Output the (x, y) coordinate of the center of the cell containing the given text.  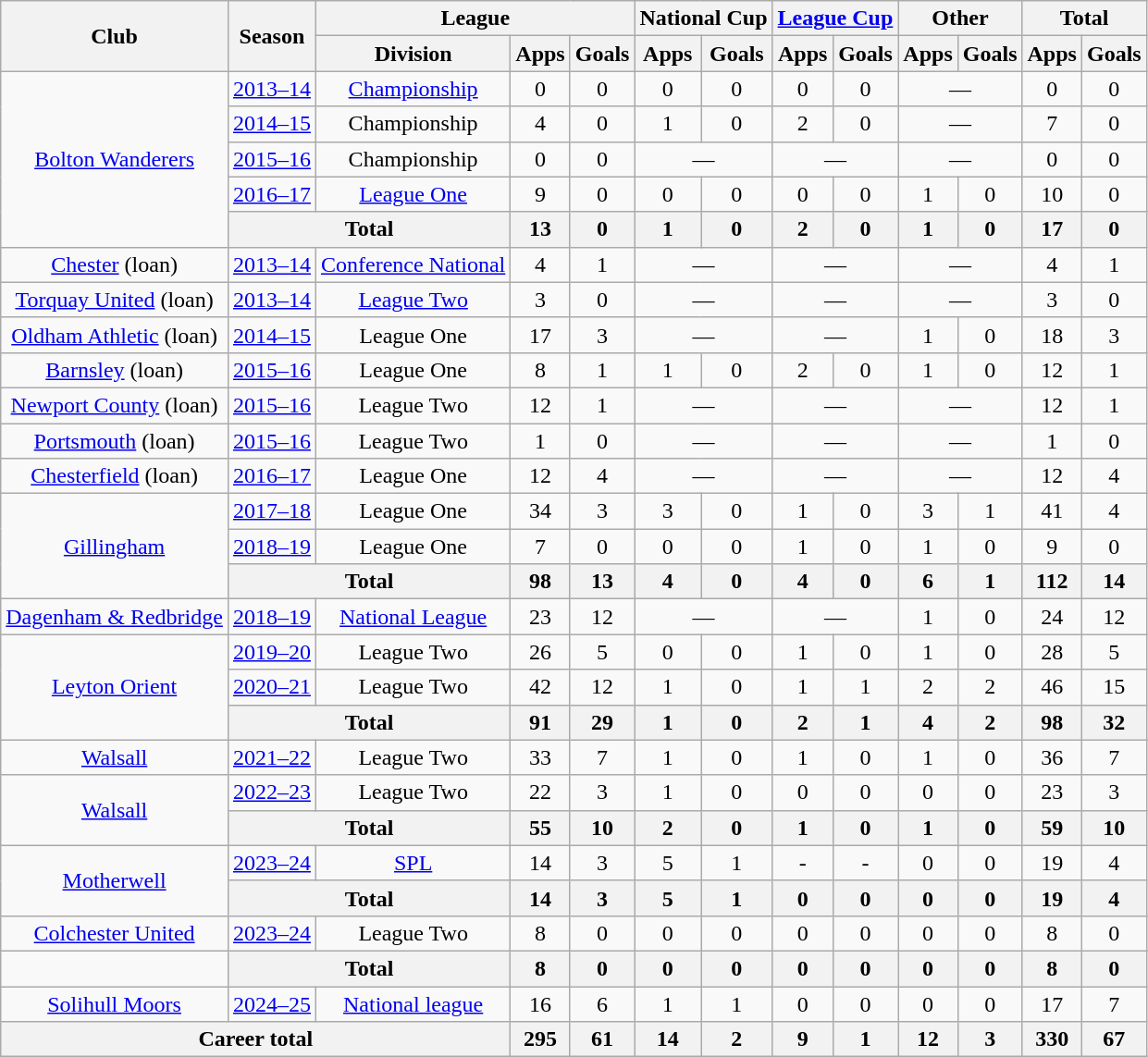
330 (1052, 1039)
2019–20 (272, 652)
61 (602, 1039)
295 (540, 1039)
Portsmouth (loan) (115, 441)
36 (1052, 757)
National Cup (703, 18)
League Cup (835, 18)
Colchester United (115, 933)
Newport County (loan) (115, 405)
Bolton Wanderers (115, 159)
22 (540, 793)
2020–21 (272, 687)
Torquay United (loan) (115, 300)
29 (602, 722)
16 (540, 1003)
Conference National (413, 264)
42 (540, 687)
46 (1052, 687)
Season (272, 36)
59 (1052, 828)
32 (1114, 722)
112 (1052, 582)
2022–23 (272, 793)
26 (540, 652)
National league (413, 1003)
Oldham Athletic (loan) (115, 335)
Chesterfield (loan) (115, 476)
Division (413, 54)
Barnsley (loan) (115, 370)
28 (1052, 652)
18 (1052, 335)
2024–25 (272, 1003)
Motherwell (115, 880)
Dagenham & Redbridge (115, 617)
Gillingham (115, 547)
Other (960, 18)
55 (540, 828)
Club (115, 36)
Chester (loan) (115, 264)
33 (540, 757)
15 (1114, 687)
League (475, 18)
34 (540, 511)
91 (540, 722)
Career total (255, 1039)
National League (413, 617)
2021–22 (272, 757)
Solihull Moors (115, 1003)
SPL (413, 863)
24 (1052, 617)
41 (1052, 511)
67 (1114, 1039)
2017–18 (272, 511)
Leyton Orient (115, 687)
